Output the (X, Y) coordinate of the center of the cell containing the given text.  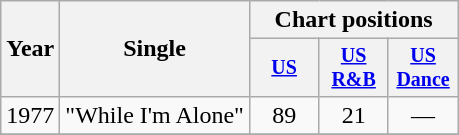
21 (354, 115)
USR&B (354, 68)
US (284, 68)
— (422, 115)
Chart positions (353, 20)
89 (284, 115)
USDance (422, 68)
1977 (30, 115)
"While I'm Alone" (155, 115)
Year (30, 49)
Single (155, 49)
